Provide the [x, y] coordinate of the cell's center where the given text is located.  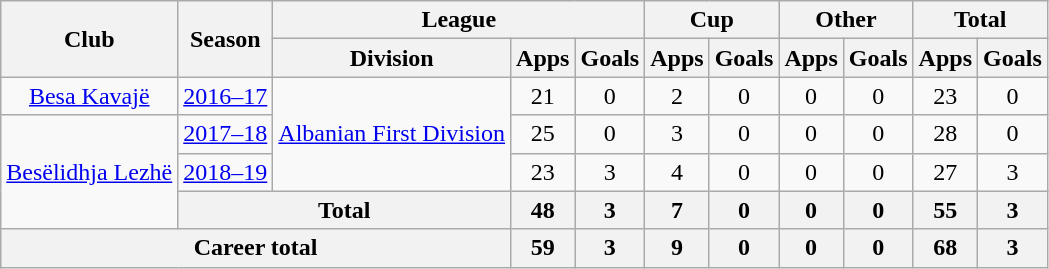
Club [90, 39]
2016–17 [226, 96]
Besëlidhja Lezhë [90, 172]
Division [392, 58]
2 [677, 96]
48 [543, 210]
68 [945, 248]
Cup [712, 20]
4 [677, 172]
Albanian First Division [392, 134]
League [459, 20]
55 [945, 210]
28 [945, 134]
59 [543, 248]
Other [846, 20]
2018–19 [226, 172]
2017–18 [226, 134]
27 [945, 172]
25 [543, 134]
9 [677, 248]
Season [226, 39]
Besa Kavajë [90, 96]
21 [543, 96]
7 [677, 210]
Career total [256, 248]
